Find where the given text appears and provide that cell's center as [X, Y] coordinate. 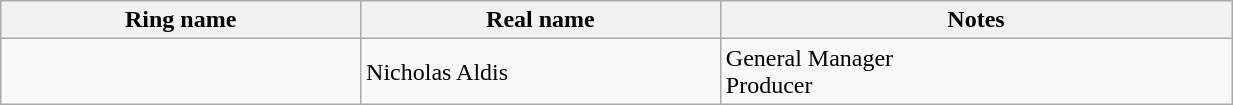
Nicholas Aldis [541, 72]
General ManagerProducer [976, 72]
Notes [976, 20]
Ring name [181, 20]
Real name [541, 20]
